Output the (X, Y) coordinate of the center of the cell containing the given text.  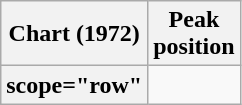
Peakposition (194, 34)
scope="row" (74, 85)
Chart (1972) (74, 34)
